Capture the cell that displays the provided text and extract its [X, Y] central coordinate. 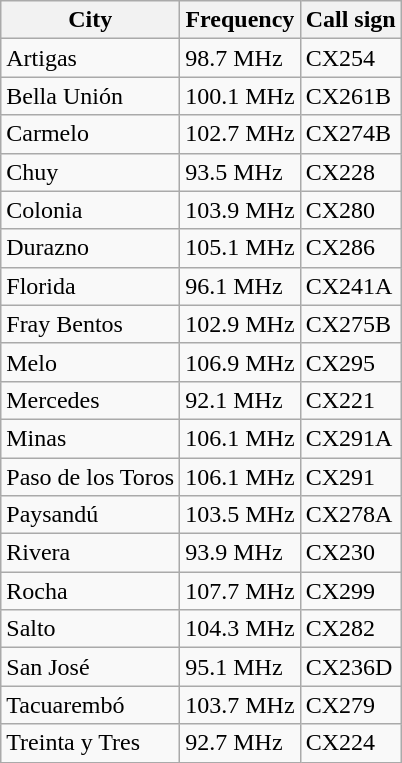
Rivera [90, 553]
102.7 MHz [240, 134]
Florida [90, 286]
Treinta y Tres [90, 743]
104.3 MHz [240, 629]
CX291A [350, 438]
Mercedes [90, 400]
105.1 MHz [240, 248]
96.1 MHz [240, 286]
Rocha [90, 591]
107.7 MHz [240, 591]
CX275B [350, 324]
CX291 [350, 477]
Melo [90, 362]
Carmelo [90, 134]
CX241A [350, 286]
CX261B [350, 96]
CX274B [350, 134]
Chuy [90, 172]
Frequency [240, 20]
Minas [90, 438]
Durazno [90, 248]
City [90, 20]
CX224 [350, 743]
92.1 MHz [240, 400]
CX254 [350, 58]
103.7 MHz [240, 705]
103.9 MHz [240, 210]
Paso de los Toros [90, 477]
Tacuarembó [90, 705]
CX278A [350, 515]
CX286 [350, 248]
CX230 [350, 553]
CX236D [350, 667]
Salto [90, 629]
92.7 MHz [240, 743]
CX299 [350, 591]
San José [90, 667]
Paysandú [90, 515]
98.7 MHz [240, 58]
CX282 [350, 629]
Fray Bentos [90, 324]
93.9 MHz [240, 553]
CX279 [350, 705]
Colonia [90, 210]
CX280 [350, 210]
Call sign [350, 20]
100.1 MHz [240, 96]
102.9 MHz [240, 324]
CX221 [350, 400]
CX228 [350, 172]
Bella Unión [90, 96]
95.1 MHz [240, 667]
103.5 MHz [240, 515]
CX295 [350, 362]
93.5 MHz [240, 172]
Artigas [90, 58]
106.9 MHz [240, 362]
